Find where the given text appears and provide that cell's center as (x, y) coordinate. 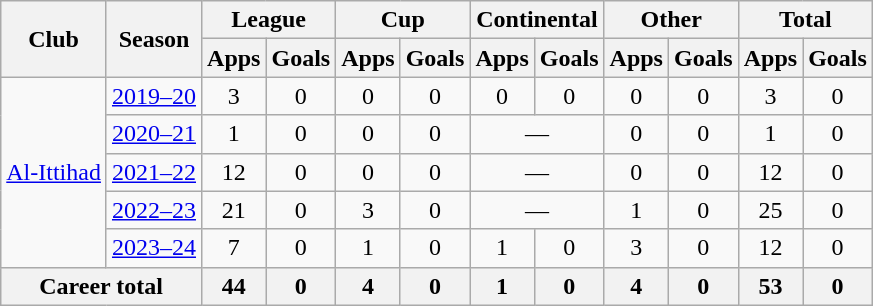
Career total (102, 286)
Continental (537, 20)
Club (54, 39)
53 (770, 286)
2023–24 (154, 248)
2019–20 (154, 96)
25 (770, 210)
Other (671, 20)
2022–23 (154, 210)
2020–21 (154, 134)
Season (154, 39)
Total (805, 20)
League (269, 20)
7 (234, 248)
2021–22 (154, 172)
Cup (403, 20)
21 (234, 210)
44 (234, 286)
Al-Ittihad (54, 172)
